Determine the (X, Y) coordinate at the center of the cell enclosing the given text.  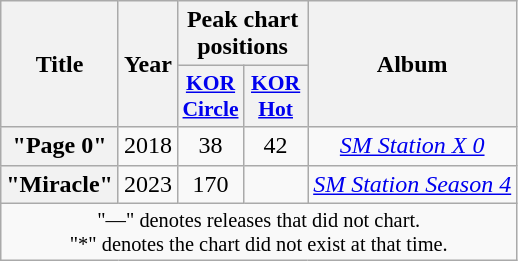
Album (412, 64)
"Miracle" (60, 184)
KORCircle (210, 96)
170 (210, 184)
2018 (148, 146)
KORHot (276, 96)
38 (210, 146)
Year (148, 64)
"Page 0" (60, 146)
42 (276, 146)
"—" denotes releases that did not chart. "*" denotes the chart did not exist at that time. (259, 232)
Peak chart positions (242, 34)
SM Station X 0 (412, 146)
SM Station Season 4 (412, 184)
2023 (148, 184)
Title (60, 64)
